Pinpoint the cell where the given text exists, returning its [x, y] midpoint coordinate. 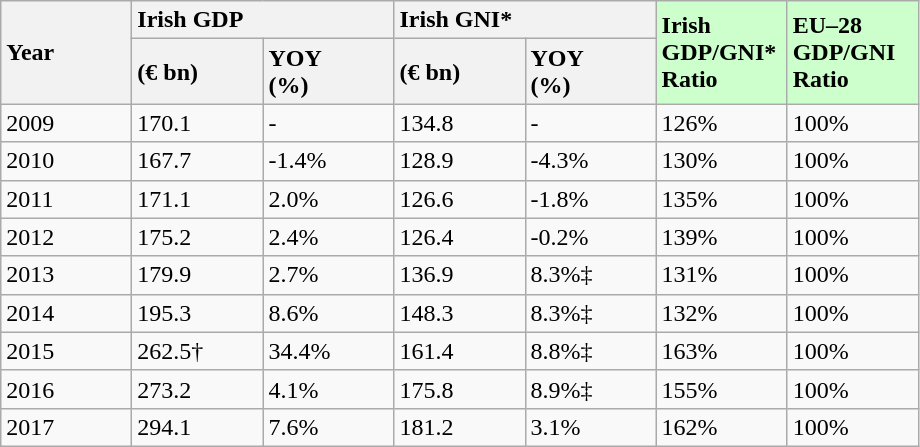
2.7% [328, 275]
262.5† [198, 351]
2015 [66, 351]
136.9 [460, 275]
134.8 [460, 123]
294.1 [198, 427]
2017 [66, 427]
2011 [66, 199]
163% [722, 351]
-1.4% [328, 161]
4.1% [328, 389]
132% [722, 313]
170.1 [198, 123]
131% [722, 275]
175.8 [460, 389]
EU–28GDP/GNIRatio [852, 52]
181.2 [460, 427]
171.1 [198, 199]
7.6% [328, 427]
175.2 [198, 237]
-1.8% [590, 199]
Irish GDP [263, 20]
273.2 [198, 389]
2009 [66, 123]
161.4 [460, 351]
130% [722, 161]
139% [722, 237]
195.3 [198, 313]
148.3 [460, 313]
155% [722, 389]
126.6 [460, 199]
128.9 [460, 161]
-0.2% [590, 237]
3.1% [590, 427]
126.4 [460, 237]
Year [66, 52]
2.4% [328, 237]
8.6% [328, 313]
IrishGDP/GNI*Ratio [722, 52]
8.9%‡ [590, 389]
179.9 [198, 275]
162% [722, 427]
126% [722, 123]
-4.3% [590, 161]
167.7 [198, 161]
135% [722, 199]
2014 [66, 313]
2.0% [328, 199]
34.4% [328, 351]
2012 [66, 237]
8.8%‡ [590, 351]
Irish GNI* [525, 20]
2013 [66, 275]
2010 [66, 161]
2016 [66, 389]
